Pinpoint the cell where the given text exists, returning its (X, Y) midpoint coordinate. 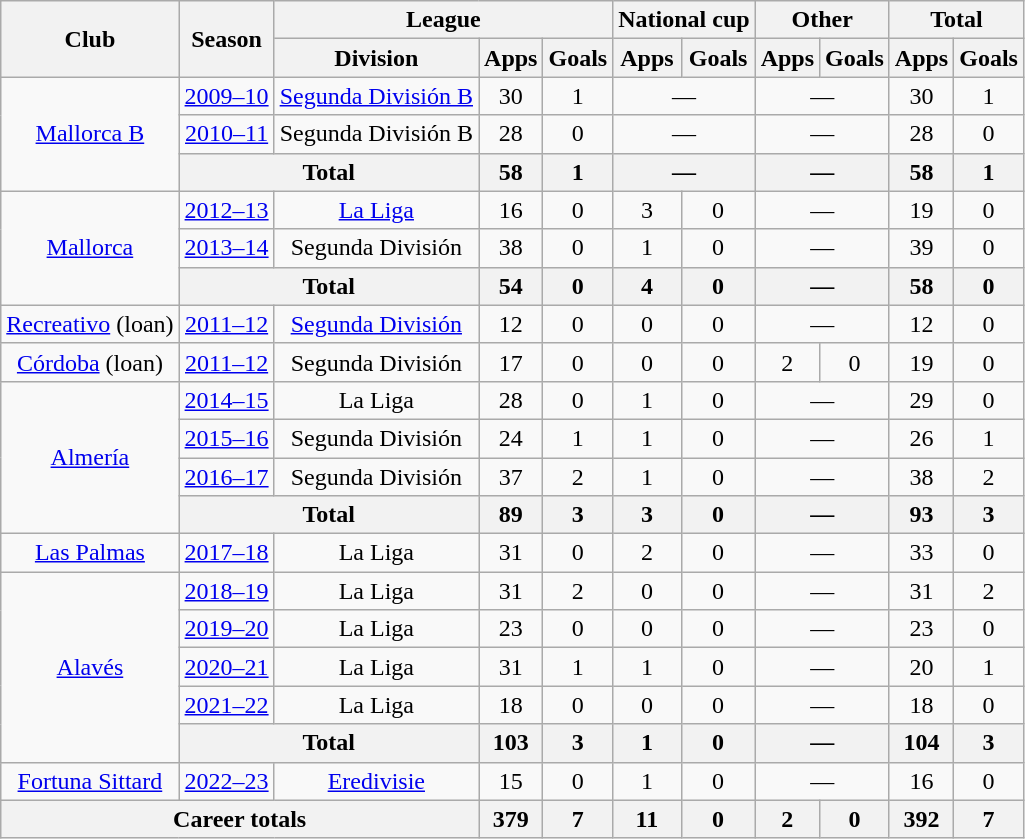
4 (647, 286)
2018–19 (226, 591)
26 (921, 438)
33 (921, 553)
379 (511, 819)
20 (921, 667)
Career totals (240, 819)
89 (511, 515)
Las Palmas (90, 553)
Season (226, 39)
17 (511, 362)
2022–23 (226, 781)
Alavés (90, 667)
2013–14 (226, 248)
2012–13 (226, 210)
103 (511, 743)
Córdoba (loan) (90, 362)
2017–18 (226, 553)
2010–11 (226, 134)
29 (921, 400)
Other (822, 20)
2014–15 (226, 400)
National cup (684, 20)
Mallorca B (90, 134)
Recreativo (loan) (90, 324)
2015–16 (226, 438)
Fortuna Sittard (90, 781)
2021–22 (226, 705)
Almería (90, 457)
Club (90, 39)
Mallorca (90, 248)
2016–17 (226, 477)
39 (921, 248)
2019–20 (226, 629)
24 (511, 438)
104 (921, 743)
League (444, 20)
Eredivisie (376, 781)
392 (921, 819)
Division (376, 58)
37 (511, 477)
15 (511, 781)
93 (921, 515)
2020–21 (226, 667)
11 (647, 819)
54 (511, 286)
2009–10 (226, 96)
